Find where the given text appears and provide that cell's center as [x, y] coordinate. 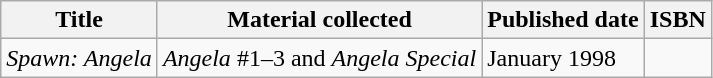
Angela #1–3 and Angela Special [319, 58]
Material collected [319, 20]
ISBN [678, 20]
January 1998 [563, 58]
Title [80, 20]
Spawn: Angela [80, 58]
Published date [563, 20]
